Detect which cell encompasses the target text, then output its (x, y) center coordinate. 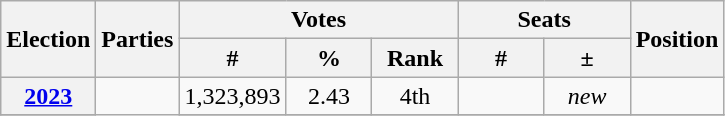
1,323,893 (232, 96)
2023 (48, 96)
Rank (415, 58)
new (587, 96)
Votes (318, 20)
Election (48, 39)
Position (677, 39)
Seats (544, 20)
% (329, 58)
2.43 (329, 96)
Parties (138, 39)
4th (415, 96)
± (587, 58)
